Return [x, y] of the center of cell containing provided text 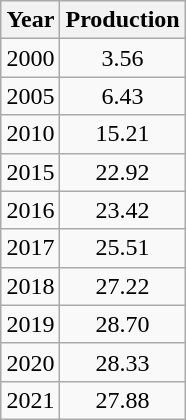
23.42 [122, 210]
27.22 [122, 286]
2019 [30, 324]
28.33 [122, 362]
15.21 [122, 134]
2017 [30, 248]
27.88 [122, 400]
2005 [30, 96]
6.43 [122, 96]
28.70 [122, 324]
22.92 [122, 172]
2010 [30, 134]
Production [122, 20]
2021 [30, 400]
25.51 [122, 248]
3.56 [122, 58]
Year [30, 20]
2016 [30, 210]
2000 [30, 58]
2018 [30, 286]
2020 [30, 362]
2015 [30, 172]
